Return the (x, y) coordinate for the center point of the cell that contains the specified text.  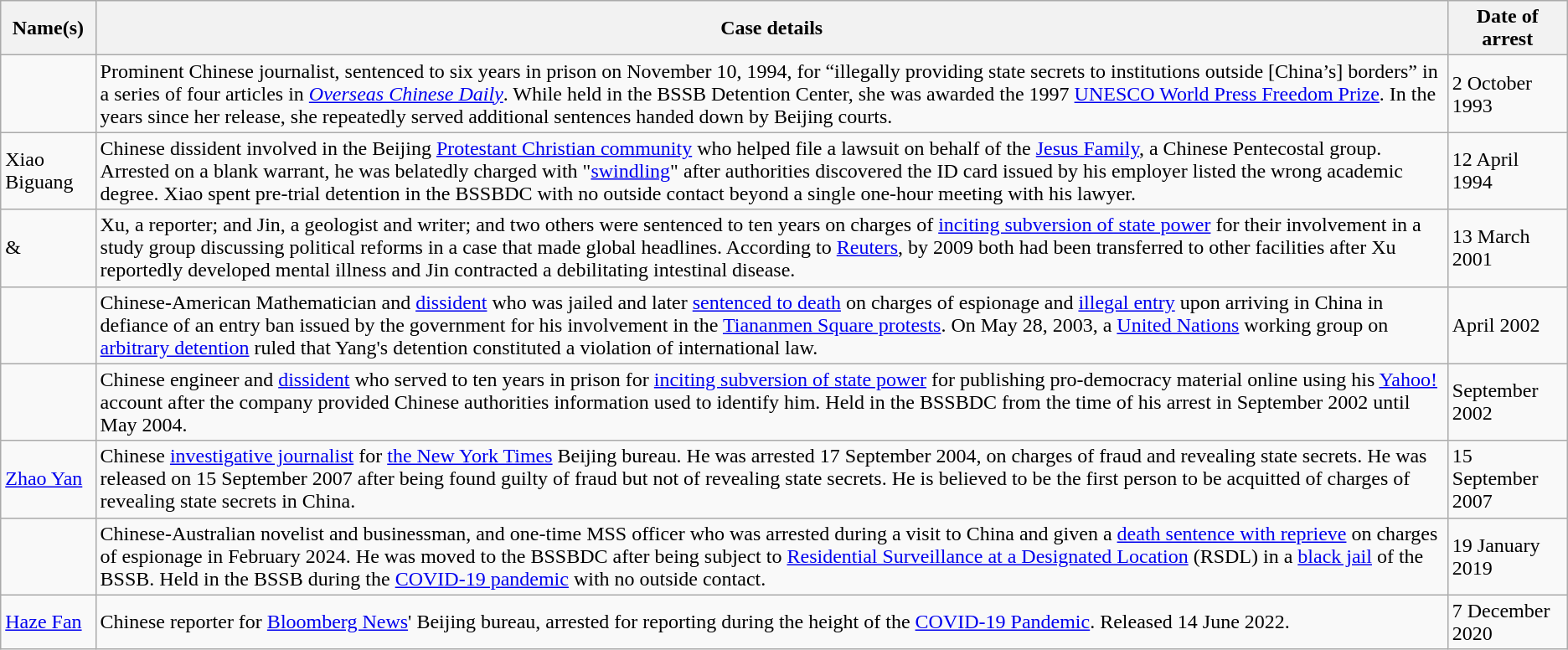
7 December 2020 (1508, 622)
Haze Fan (49, 622)
15 September 2007 (1508, 479)
2 October 1993 (1508, 94)
& (49, 248)
Xiao Biguang (49, 171)
Name(s) (49, 28)
13 March 2001 (1508, 248)
19 January 2019 (1508, 556)
April 2002 (1508, 325)
12 April 1994 (1508, 171)
Zhao Yan (49, 479)
September 2002 (1508, 402)
Date of arrest (1508, 28)
Chinese reporter for Bloomberg News' Beijing bureau, arrested for reporting during the height of the COVID-19 Pandemic. Released 14 June 2022. (771, 622)
Case details (771, 28)
